Return (x, y) of the center of cell containing provided text 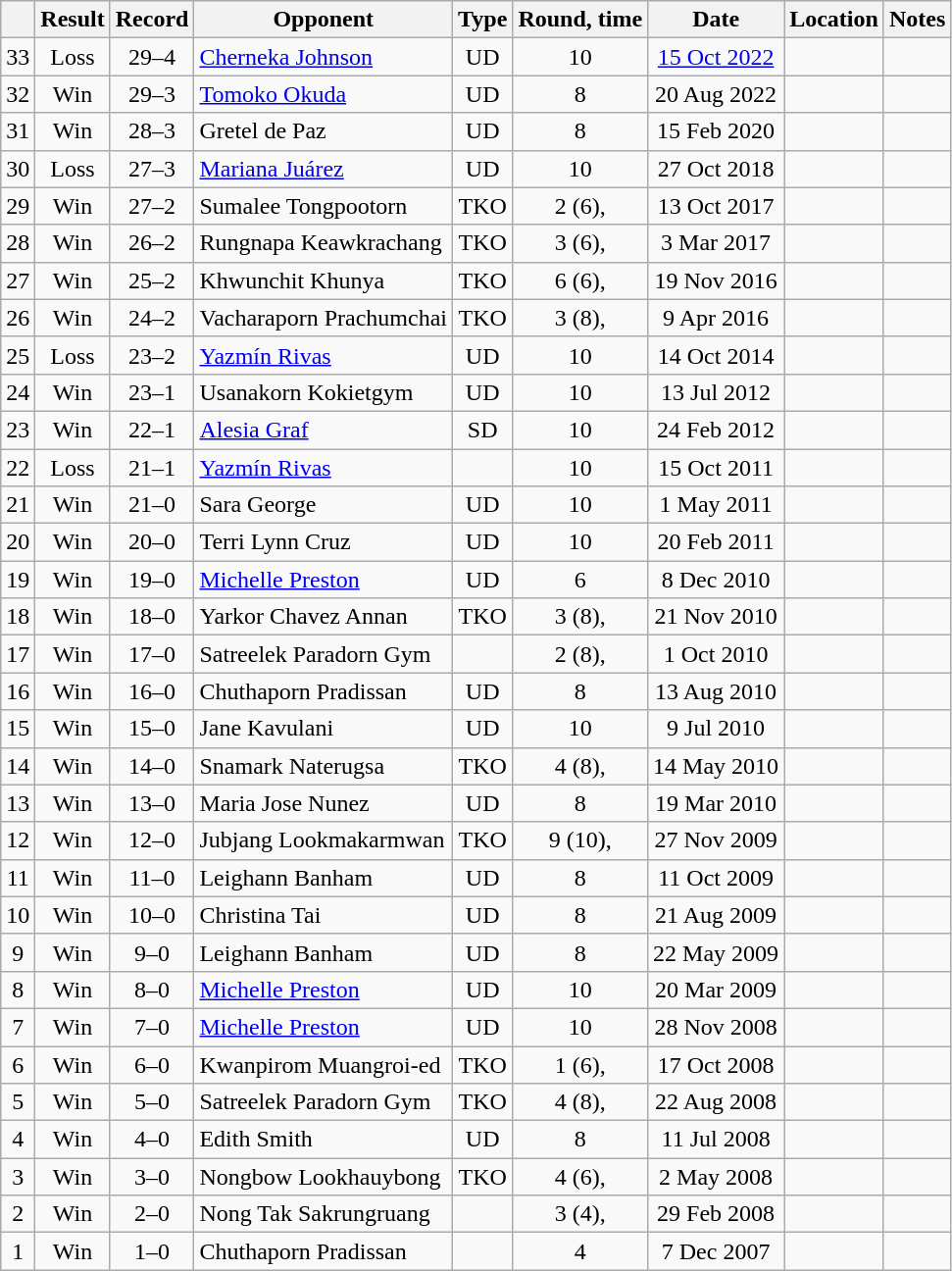
22 May 2009 (716, 952)
3 Mar 2017 (716, 243)
8 Dec 2010 (716, 580)
Nong Tak Sakrungruang (324, 1214)
19 (18, 580)
7 Dec 2007 (716, 1251)
21–0 (152, 505)
4 (6), (580, 1177)
Record (152, 20)
33 (18, 57)
2–0 (152, 1214)
23–2 (152, 355)
16 (18, 691)
2 (18, 1214)
16–0 (152, 691)
21 (18, 505)
Rungnapa Keawkrachang (324, 243)
9 Jul 2010 (716, 729)
27 Oct 2018 (716, 169)
13 Jul 2012 (716, 392)
26–2 (152, 243)
9–0 (152, 952)
15 Feb 2020 (716, 131)
3 (6), (580, 243)
13 Oct 2017 (716, 206)
29–3 (152, 94)
29–4 (152, 57)
23–1 (152, 392)
9 (10), (580, 840)
20 Aug 2022 (716, 94)
Sara George (324, 505)
5–0 (152, 1102)
24–2 (152, 318)
31 (18, 131)
20–0 (152, 542)
2 (8), (580, 654)
21 Nov 2010 (716, 617)
13 Aug 2010 (716, 691)
11–0 (152, 878)
Type (482, 20)
14 May 2010 (716, 766)
22 Aug 2008 (716, 1102)
3 (4), (580, 1214)
24 Feb 2012 (716, 430)
27–2 (152, 206)
Gretel de Paz (324, 131)
25 (18, 355)
21 Aug 2009 (716, 915)
14 Oct 2014 (716, 355)
27 Nov 2009 (716, 840)
15 Oct 2011 (716, 468)
Terri Lynn Cruz (324, 542)
28–3 (152, 131)
19 Nov 2016 (716, 280)
17 Oct 2008 (716, 1064)
Location (834, 20)
30 (18, 169)
Kwanpirom Muangroi-ed (324, 1064)
7 (18, 1027)
Khwunchit Khunya (324, 280)
9 Apr 2016 (716, 318)
23 (18, 430)
Result (73, 20)
Vacharaporn Prachumchai (324, 318)
6–0 (152, 1064)
28 (18, 243)
Sumalee Tongpootorn (324, 206)
11 Jul 2008 (716, 1140)
17–0 (152, 654)
13 (18, 803)
7–0 (152, 1027)
25–2 (152, 280)
Cherneka Johnson (324, 57)
Mariana Juárez (324, 169)
6 (6), (580, 280)
14–0 (152, 766)
21–1 (152, 468)
20 (18, 542)
2 (6), (580, 206)
27–3 (152, 169)
9 (18, 952)
Yarkor Chavez Annan (324, 617)
19 Mar 2010 (716, 803)
3–0 (152, 1177)
1 May 2011 (716, 505)
Date (716, 20)
12–0 (152, 840)
1 Oct 2010 (716, 654)
Jane Kavulani (324, 729)
2 May 2008 (716, 1177)
15 (18, 729)
20 Feb 2011 (716, 542)
Christina Tai (324, 915)
1 (6), (580, 1064)
Notes (917, 20)
14 (18, 766)
18 (18, 617)
17 (18, 654)
Tomoko Okuda (324, 94)
11 Oct 2009 (716, 878)
20 Mar 2009 (716, 990)
28 Nov 2008 (716, 1027)
Round, time (580, 20)
15 Oct 2022 (716, 57)
26 (18, 318)
1 (18, 1251)
32 (18, 94)
29 Feb 2008 (716, 1214)
11 (18, 878)
12 (18, 840)
Nongbow Lookhauybong (324, 1177)
29 (18, 206)
Maria Jose Nunez (324, 803)
Usanakorn Kokietgym (324, 392)
18–0 (152, 617)
27 (18, 280)
5 (18, 1102)
Opponent (324, 20)
Alesia Graf (324, 430)
15–0 (152, 729)
19–0 (152, 580)
8–0 (152, 990)
4–0 (152, 1140)
22 (18, 468)
24 (18, 392)
22–1 (152, 430)
SD (482, 430)
10–0 (152, 915)
13–0 (152, 803)
1–0 (152, 1251)
Edith Smith (324, 1140)
3 (18, 1177)
Jubjang Lookmakarmwan (324, 840)
Snamark Naterugsa (324, 766)
